Find where the given text appears and provide that cell's center as (x, y) coordinate. 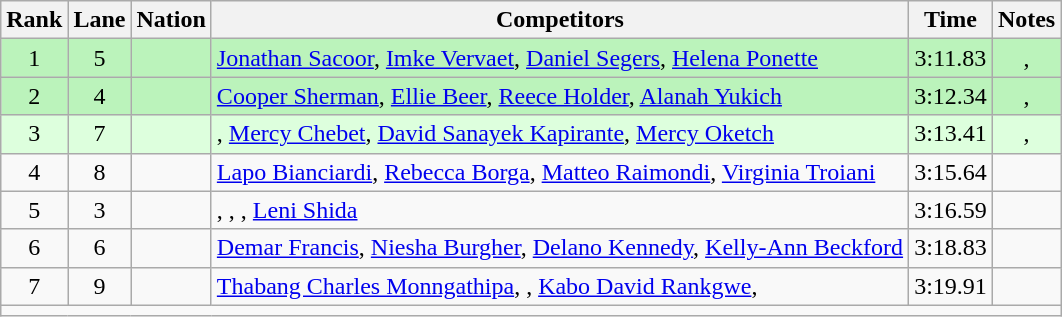
3:16.59 (951, 210)
Nation (171, 20)
Jonathan Sacoor, Imke Vervaet, Daniel Segers, Helena Ponette (560, 58)
3:13.41 (951, 134)
Rank (34, 20)
Lane (100, 20)
2 (34, 96)
Lapo Bianciardi, Rebecca Borga, Matteo Raimondi, Virginia Troiani (560, 172)
Notes (1026, 20)
3:11.83 (951, 58)
3:19.91 (951, 286)
9 (100, 286)
Competitors (560, 20)
3:12.34 (951, 96)
, Mercy Chebet, David Sanayek Kapirante, Mercy Oketch (560, 134)
1 (34, 58)
Demar Francis, Niesha Burgher, Delano Kennedy, Kelly-Ann Beckford (560, 248)
3:18.83 (951, 248)
Thabang Charles Monngathipa, , Kabo David Rankgwe, (560, 286)
, , , Leni Shida (560, 210)
3:15.64 (951, 172)
Cooper Sherman, Ellie Beer, Reece Holder, Alanah Yukich (560, 96)
Time (951, 20)
8 (100, 172)
